For the text-containing cell, return its midpoint in [x, y] coordinate format. 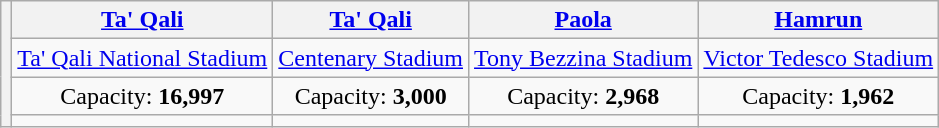
Hamrun [818, 20]
Capacity: 3,000 [371, 96]
Tony Bezzina Stadium [584, 58]
Capacity: 1,962 [818, 96]
Capacity: 2,968 [584, 96]
Centenary Stadium [371, 58]
Paola [584, 20]
Capacity: 16,997 [142, 96]
Victor Tedesco Stadium [818, 58]
Ta' Qali National Stadium [142, 58]
